Return the (x, y) coordinate for the center point of the cell that contains the specified text.  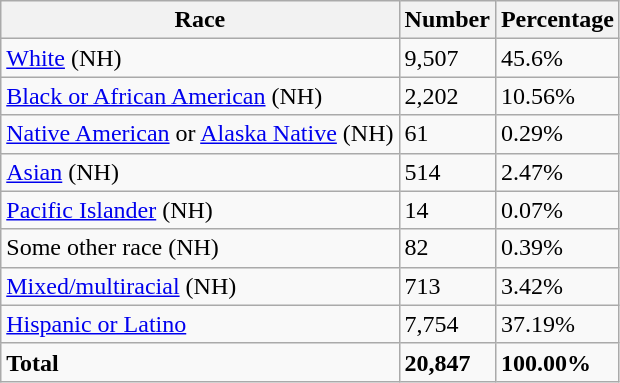
Some other race (NH) (200, 248)
Black or African American (NH) (200, 96)
3.42% (557, 286)
Race (200, 20)
Native American or Alaska Native (NH) (200, 134)
Pacific Islander (NH) (200, 210)
Percentage (557, 20)
2.47% (557, 172)
7,754 (447, 324)
82 (447, 248)
14 (447, 210)
0.39% (557, 248)
Mixed/multiracial (NH) (200, 286)
713 (447, 286)
20,847 (447, 362)
2,202 (447, 96)
White (NH) (200, 58)
10.56% (557, 96)
100.00% (557, 362)
0.29% (557, 134)
Total (200, 362)
Number (447, 20)
61 (447, 134)
Asian (NH) (200, 172)
0.07% (557, 210)
9,507 (447, 58)
45.6% (557, 58)
37.19% (557, 324)
Hispanic or Latino (200, 324)
514 (447, 172)
